Detect which cell encompasses the target text, then output its [x, y] center coordinate. 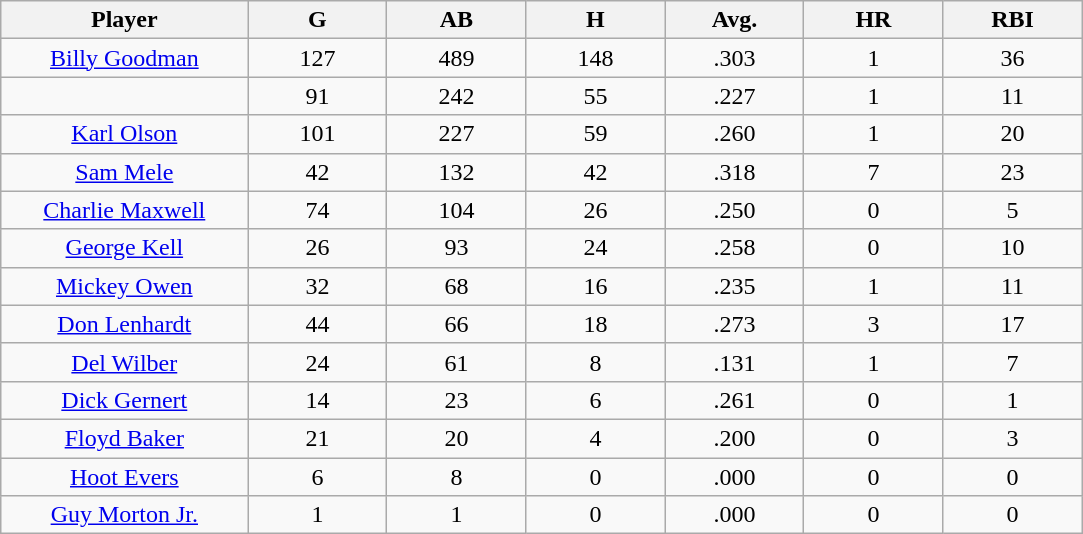
.303 [734, 58]
489 [456, 58]
Player [124, 20]
.250 [734, 210]
10 [1012, 248]
242 [456, 96]
AB [456, 20]
Floyd Baker [124, 438]
Guy Morton Jr. [124, 515]
93 [456, 248]
227 [456, 134]
Del Wilber [124, 362]
.235 [734, 286]
66 [456, 324]
.273 [734, 324]
Don Lenhardt [124, 324]
5 [1012, 210]
132 [456, 172]
George Kell [124, 248]
.227 [734, 96]
68 [456, 286]
Sam Mele [124, 172]
.258 [734, 248]
91 [318, 96]
HR [874, 20]
Avg. [734, 20]
55 [596, 96]
104 [456, 210]
16 [596, 286]
.261 [734, 400]
Charlie Maxwell [124, 210]
21 [318, 438]
14 [318, 400]
Billy Goodman [124, 58]
74 [318, 210]
.131 [734, 362]
Hoot Evers [124, 477]
44 [318, 324]
Karl Olson [124, 134]
148 [596, 58]
G [318, 20]
.200 [734, 438]
36 [1012, 58]
H [596, 20]
Dick Gernert [124, 400]
127 [318, 58]
32 [318, 286]
4 [596, 438]
.260 [734, 134]
61 [456, 362]
.318 [734, 172]
17 [1012, 324]
18 [596, 324]
101 [318, 134]
RBI [1012, 20]
59 [596, 134]
Mickey Owen [124, 286]
